For the text-containing cell, return its midpoint in [x, y] coordinate format. 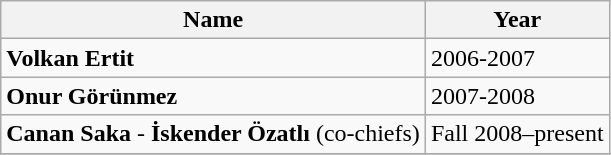
Canan Saka - İskender Özatlı (co-chiefs) [214, 134]
Name [214, 20]
2006-2007 [517, 58]
Onur Görünmez [214, 96]
2007-2008 [517, 96]
Fall 2008–present [517, 134]
Volkan Ertit [214, 58]
Year [517, 20]
